For the text-containing cell, return its midpoint in (X, Y) coordinate format. 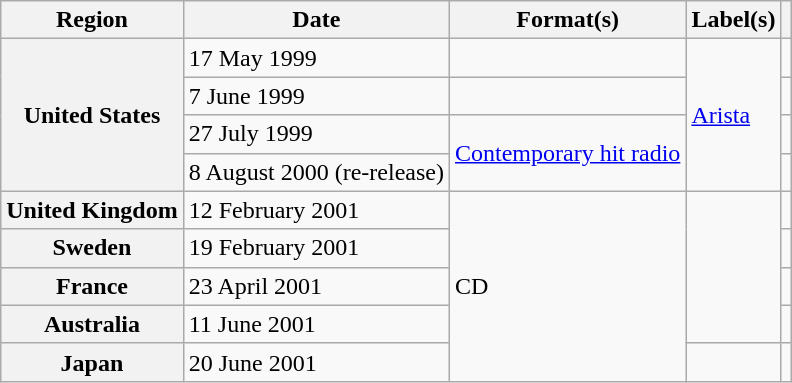
Format(s) (568, 20)
7 June 1999 (316, 96)
Region (92, 20)
8 August 2000 (re-release) (316, 172)
19 February 2001 (316, 248)
Label(s) (734, 20)
France (92, 286)
12 February 2001 (316, 210)
CD (568, 286)
17 May 1999 (316, 58)
United States (92, 115)
23 April 2001 (316, 286)
Japan (92, 362)
Contemporary hit radio (568, 153)
Date (316, 20)
Arista (734, 115)
Sweden (92, 248)
Australia (92, 324)
11 June 2001 (316, 324)
27 July 1999 (316, 134)
20 June 2001 (316, 362)
United Kingdom (92, 210)
